Provide the (X, Y) coordinate of the cell's center where the given text is located.  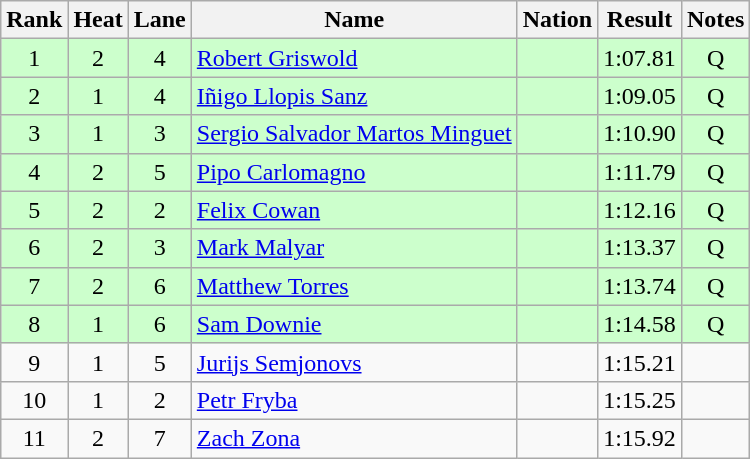
1:15.25 (640, 400)
Name (354, 20)
Zach Zona (354, 438)
1:12.16 (640, 210)
8 (34, 324)
1:15.21 (640, 362)
Lane (160, 20)
Robert Griswold (354, 58)
1:13.37 (640, 248)
Jurijs Semjonovs (354, 362)
11 (34, 438)
1:10.90 (640, 134)
Result (640, 20)
9 (34, 362)
1:09.05 (640, 96)
Nation (557, 20)
Pipo Carlomagno (354, 172)
Petr Fryba (354, 400)
1:14.58 (640, 324)
Sergio Salvador Martos Minguet (354, 134)
10 (34, 400)
Sam Downie (354, 324)
Iñigo Llopis Sanz (354, 96)
Felix Cowan (354, 210)
Heat (98, 20)
Matthew Torres (354, 286)
1:11.79 (640, 172)
1:13.74 (640, 286)
Rank (34, 20)
1:07.81 (640, 58)
Mark Malyar (354, 248)
1:15.92 (640, 438)
Notes (715, 20)
